Detect which cell encompasses the target text, then output its [X, Y] center coordinate. 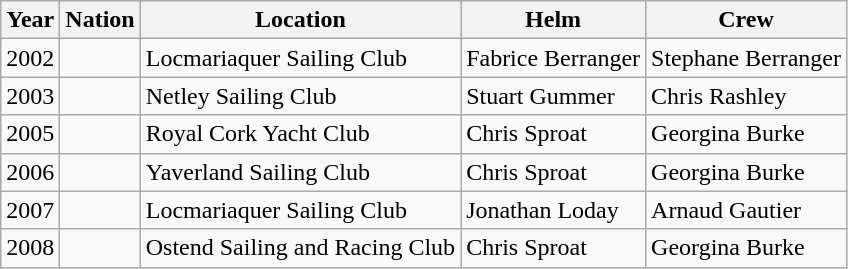
Fabrice Berranger [554, 58]
Location [300, 20]
Crew [746, 20]
Year [30, 20]
Arnaud Gautier [746, 210]
2006 [30, 172]
2007 [30, 210]
Yaverland Sailing Club [300, 172]
Jonathan Loday [554, 210]
Stuart Gummer [554, 96]
Stephane Berranger [746, 58]
2005 [30, 134]
2002 [30, 58]
Chris Rashley [746, 96]
Nation [100, 20]
2003 [30, 96]
Ostend Sailing and Racing Club [300, 248]
Netley Sailing Club [300, 96]
Royal Cork Yacht Club [300, 134]
Helm [554, 20]
2008 [30, 248]
